Scan for the cell matching the given text and deliver its [x, y] coordinate at center. 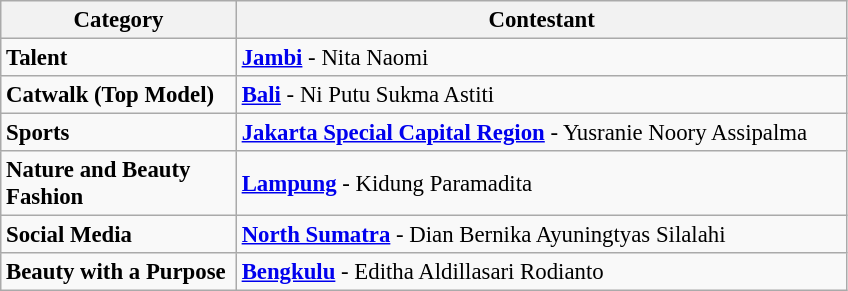
Talent [119, 58]
Social Media [119, 235]
Contestant [542, 20]
Sports [119, 133]
Jakarta Special Capital Region - Yusranie Noory Assipalma [542, 133]
Nature and Beauty Fashion [119, 184]
Catwalk (Top Model) [119, 95]
Category [119, 20]
Jambi - Nita Naomi [542, 58]
Lampung - Kidung Paramadita [542, 184]
Bali - Ni Putu Sukma Astiti [542, 95]
North Sumatra - Dian Bernika Ayuningtyas Silalahi [542, 235]
